For the text-containing cell, return its midpoint in (x, y) coordinate format. 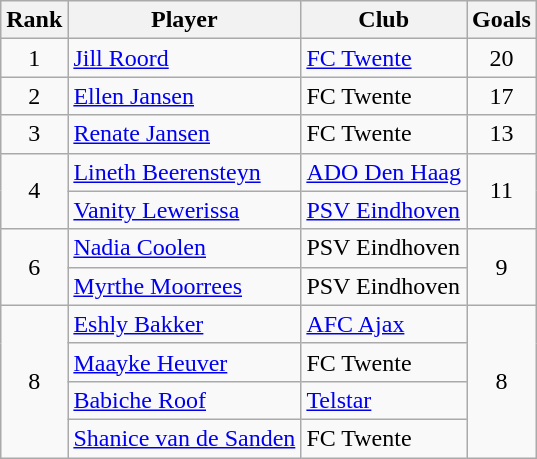
6 (34, 267)
2 (34, 96)
Lineth Beerensteyn (184, 172)
Goals (502, 20)
1 (34, 58)
11 (502, 191)
Player (184, 20)
Nadia Coolen (184, 248)
Rank (34, 20)
AFC Ajax (384, 324)
3 (34, 134)
Renate Jansen (184, 134)
Ellen Jansen (184, 96)
ADO Den Haag (384, 172)
9 (502, 267)
Club (384, 20)
Maayke Heuver (184, 362)
17 (502, 96)
Eshly Bakker (184, 324)
Vanity Lewerissa (184, 210)
Telstar (384, 400)
Jill Roord (184, 58)
13 (502, 134)
Babiche Roof (184, 400)
4 (34, 191)
20 (502, 58)
Myrthe Moorrees (184, 286)
Shanice van de Sanden (184, 438)
